Output the (x, y) coordinate of the center of the cell containing the given text.  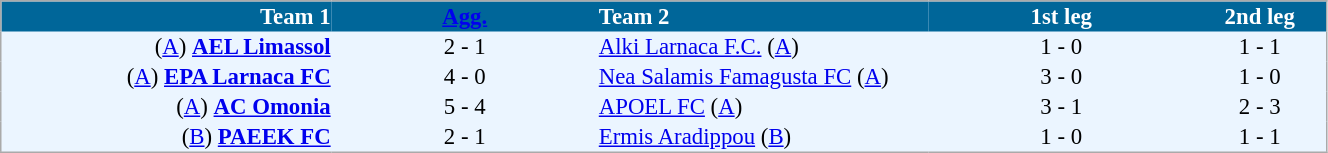
(A) AEL Limassol (166, 47)
(A) AC Omonia (166, 107)
Team 1 (166, 16)
(A) EPA Larnaca FC (166, 77)
(B) PAEEK FC (166, 137)
Alki Larnaca F.C. (A) (762, 47)
2nd leg (1260, 16)
2 - 3 (1260, 107)
3 - 0 (1062, 77)
Ermis Aradippou (B) (762, 137)
Nea Salamis Famagusta FC (A) (762, 77)
1st leg (1062, 16)
Agg. (464, 16)
4 - 0 (464, 77)
3 - 1 (1062, 107)
5 - 4 (464, 107)
Team 2 (762, 16)
APOEL FC (A) (762, 107)
